Provide the (x, y) coordinate of the cell's center where the given text is located.  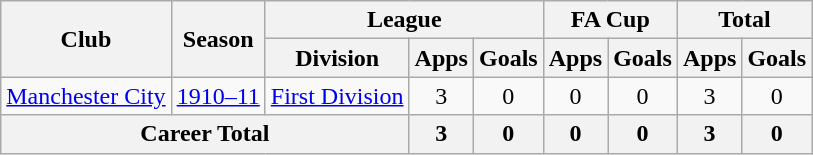
1910–11 (218, 96)
Manchester City (86, 96)
Season (218, 39)
Total (744, 20)
Division (337, 58)
League (404, 20)
Club (86, 39)
Career Total (205, 134)
FA Cup (610, 20)
First Division (337, 96)
